Detect which cell encompasses the target text, then output its (X, Y) center coordinate. 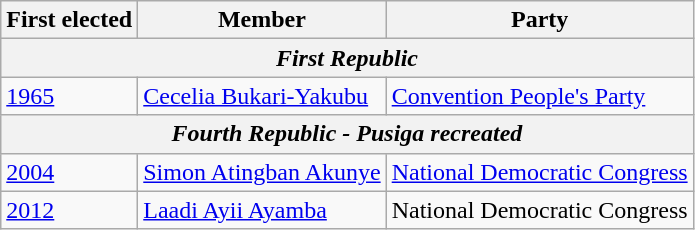
Convention People's Party (540, 96)
2004 (70, 172)
Fourth Republic - Pusiga recreated (347, 134)
2012 (70, 210)
First Republic (347, 58)
First elected (70, 20)
Simon Atingban Akunye (262, 172)
1965 (70, 96)
Member (262, 20)
Cecelia Bukari-Yakubu (262, 96)
Laadi Ayii Ayamba (262, 210)
Party (540, 20)
